Scan for the cell matching the given text and deliver its [X, Y] coordinate at center. 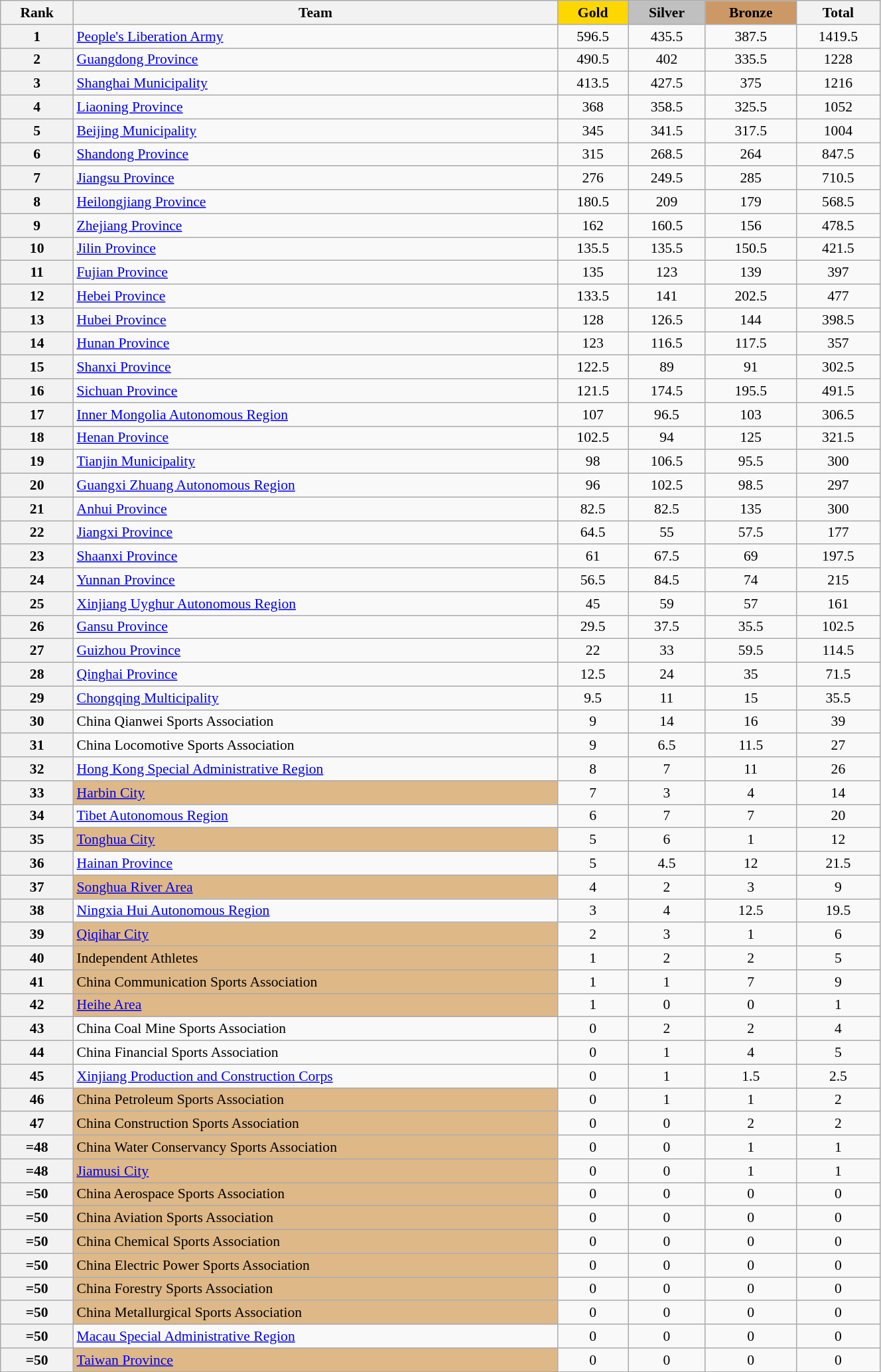
133.5 [592, 297]
China Coal Mine Sports Association [316, 1029]
375 [751, 84]
Guangxi Zhuang Autonomous Region [316, 486]
358.5 [667, 107]
China Aviation Sports Association [316, 1218]
321.5 [838, 438]
847.5 [838, 155]
Jiangsu Province [316, 178]
180.5 [592, 202]
China Communication Sports Association [316, 982]
317.5 [751, 131]
4.5 [667, 864]
91 [751, 368]
18 [37, 438]
Heihe Area [316, 1005]
179 [751, 202]
Rank [37, 13]
Gansu Province [316, 627]
56.5 [592, 580]
Bronze [751, 13]
Hong Kong Special Administrative Region [316, 769]
29.5 [592, 627]
42 [37, 1005]
491.5 [838, 391]
28 [37, 675]
Independent Athletes [316, 958]
Inner Mongolia Autonomous Region [316, 415]
Zhejiang Province [316, 226]
47 [37, 1124]
China Metallurgical Sports Association [316, 1313]
Team [316, 13]
43 [37, 1029]
387.5 [751, 36]
84.5 [667, 580]
357 [838, 344]
64.5 [592, 533]
114.5 [838, 651]
335.5 [751, 60]
162 [592, 226]
195.5 [751, 391]
31 [37, 746]
China Petroleum Sports Association [316, 1100]
Qiqihar City [316, 935]
6.5 [667, 746]
69 [751, 557]
1.5 [751, 1076]
11.5 [751, 746]
10 [37, 249]
139 [751, 273]
37 [37, 887]
40 [37, 958]
Hunan Province [316, 344]
57 [751, 604]
Hubei Province [316, 320]
276 [592, 178]
China Financial Sports Association [316, 1053]
1419.5 [838, 36]
Macau Special Administrative Region [316, 1336]
China Construction Sports Association [316, 1124]
21 [37, 509]
160.5 [667, 226]
Tibet Autonomous Region [316, 816]
23 [37, 557]
315 [592, 155]
197.5 [838, 557]
1216 [838, 84]
Jiamusi City [316, 1171]
Qinghai Province [316, 675]
397 [838, 273]
95.5 [751, 462]
96.5 [667, 415]
596.5 [592, 36]
Sichuan Province [316, 391]
Xinjiang Uyghur Autonomous Region [316, 604]
Liaoning Province [316, 107]
297 [838, 486]
30 [37, 722]
302.5 [838, 368]
Jilin Province [316, 249]
116.5 [667, 344]
368 [592, 107]
1052 [838, 107]
Harbin City [316, 793]
Shandong Province [316, 155]
Yunnan Province [316, 580]
402 [667, 60]
Guangdong Province [316, 60]
1004 [838, 131]
106.5 [667, 462]
Fujian Province [316, 273]
Xinjiang Production and Construction Corps [316, 1076]
Henan Province [316, 438]
21.5 [838, 864]
57.5 [751, 533]
Tonghua City [316, 840]
China Qianwei Sports Association [316, 722]
144 [751, 320]
478.5 [838, 226]
345 [592, 131]
61 [592, 557]
9.5 [592, 698]
121.5 [592, 391]
174.5 [667, 391]
Guizhou Province [316, 651]
107 [592, 415]
Hebei Province [316, 297]
Shanxi Province [316, 368]
China Aerospace Sports Association [316, 1194]
306.5 [838, 415]
177 [838, 533]
25 [37, 604]
2.5 [838, 1076]
398.5 [838, 320]
67.5 [667, 557]
59 [667, 604]
36 [37, 864]
215 [838, 580]
117.5 [751, 344]
Silver [667, 13]
China Chemical Sports Association [316, 1242]
89 [667, 368]
13 [37, 320]
32 [37, 769]
38 [37, 911]
Hainan Province [316, 864]
44 [37, 1053]
126.5 [667, 320]
Total [838, 13]
341.5 [667, 131]
Shaanxi Province [316, 557]
98 [592, 462]
325.5 [751, 107]
568.5 [838, 202]
285 [751, 178]
94 [667, 438]
Beijing Municipality [316, 131]
34 [37, 816]
China Water Conservancy Sports Association [316, 1147]
People's Liberation Army [316, 36]
Heilongjiang Province [316, 202]
37.5 [667, 627]
1228 [838, 60]
Shanghai Municipality [316, 84]
19.5 [838, 911]
Tianjin Municipality [316, 462]
55 [667, 533]
122.5 [592, 368]
China Forestry Sports Association [316, 1289]
46 [37, 1100]
435.5 [667, 36]
Songhua River Area [316, 887]
141 [667, 297]
421.5 [838, 249]
China Locomotive Sports Association [316, 746]
59.5 [751, 651]
98.5 [751, 486]
249.5 [667, 178]
71.5 [838, 675]
125 [751, 438]
China Electric Power Sports Association [316, 1265]
96 [592, 486]
103 [751, 415]
161 [838, 604]
Jiangxi Province [316, 533]
74 [751, 580]
490.5 [592, 60]
710.5 [838, 178]
Chongqing Multicipality [316, 698]
209 [667, 202]
202.5 [751, 297]
29 [37, 698]
268.5 [667, 155]
477 [838, 297]
264 [751, 155]
Anhui Province [316, 509]
150.5 [751, 249]
17 [37, 415]
413.5 [592, 84]
Ningxia Hui Autonomous Region [316, 911]
19 [37, 462]
Gold [592, 13]
Taiwan Province [316, 1360]
41 [37, 982]
128 [592, 320]
427.5 [667, 84]
156 [751, 226]
